Return [X, Y] of the center of cell containing provided text 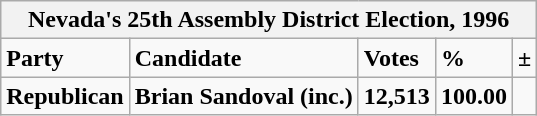
Brian Sandoval (inc.) [244, 96]
Candidate [244, 58]
± [524, 58]
Votes [396, 58]
Republican [65, 96]
% [474, 58]
Party [65, 58]
12,513 [396, 96]
Nevada's 25th Assembly District Election, 1996 [269, 20]
100.00 [474, 96]
